For the text-containing cell, return its midpoint in [X, Y] coordinate format. 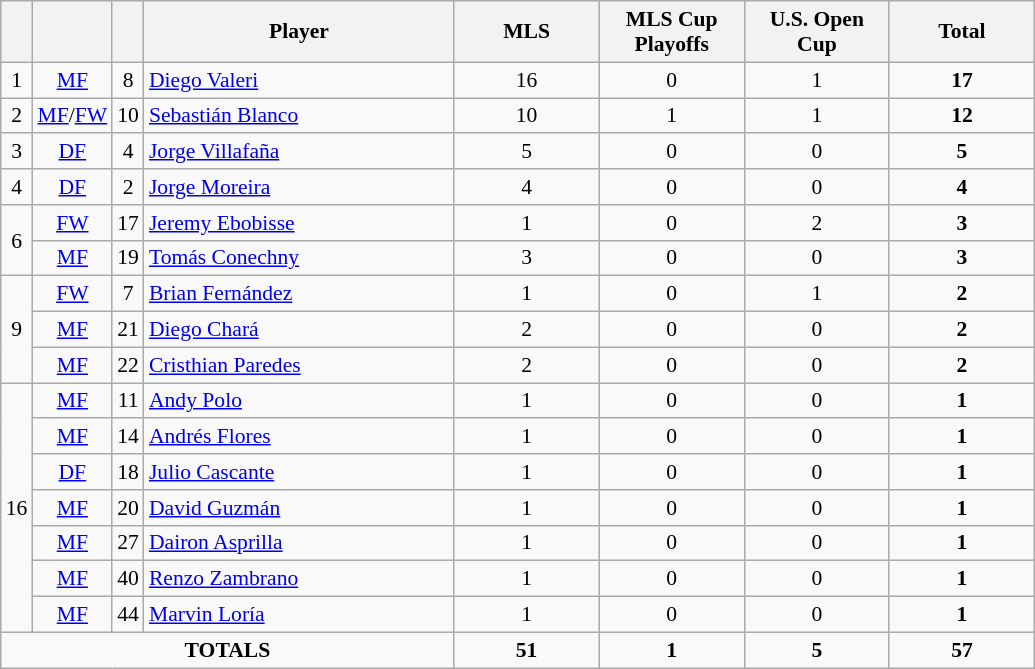
Jeremy Ebobisse [299, 223]
TOTALS [228, 650]
MF/FW [72, 116]
U.S. Open Cup [816, 32]
20 [128, 508]
Diego Valeri [299, 80]
8 [128, 80]
57 [962, 650]
Andy Polo [299, 401]
7 [128, 294]
22 [128, 365]
MLS Cup Playoffs [672, 32]
6 [17, 240]
18 [128, 472]
11 [128, 401]
Tomás Conechny [299, 258]
Total [962, 32]
27 [128, 543]
Cristhian Paredes [299, 365]
Brian Fernández [299, 294]
Diego Chará [299, 330]
12 [962, 116]
19 [128, 258]
Jorge Villafaña [299, 152]
Player [299, 32]
Andrés Flores [299, 437]
Dairon Asprilla [299, 543]
9 [17, 330]
Marvin Loría [299, 615]
51 [526, 650]
MLS [526, 32]
21 [128, 330]
Jorge Moreira [299, 187]
44 [128, 615]
Sebastián Blanco [299, 116]
Renzo Zambrano [299, 579]
Julio Cascante [299, 472]
40 [128, 579]
David Guzmán [299, 508]
14 [128, 437]
